Locate the cell with the specified text and output its [x, y] center coordinate. 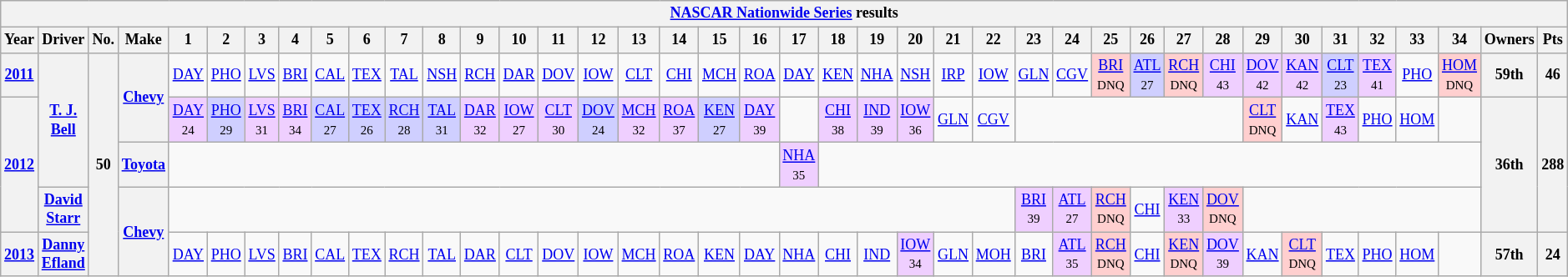
PHO29 [225, 120]
12 [599, 40]
30 [1302, 40]
CLT30 [559, 120]
DOV39 [1223, 254]
19 [877, 40]
9 [481, 40]
59th [1510, 75]
MCH32 [639, 120]
NHA35 [799, 164]
25 [1110, 40]
33 [1418, 40]
2011 [20, 75]
NASCAR Nationwide Series results [785, 13]
TEX41 [1378, 75]
36th [1510, 165]
17 [799, 40]
BRI39 [1034, 209]
ATL35 [1072, 254]
23 [1034, 40]
DAY39 [760, 120]
26 [1147, 40]
29 [1262, 40]
Toyota [144, 164]
3 [262, 40]
28 [1223, 40]
LVS31 [262, 120]
CHI43 [1223, 75]
7 [404, 40]
DOV24 [599, 120]
1 [188, 40]
KEN27 [720, 120]
34 [1459, 40]
2 [225, 40]
IND39 [877, 120]
20 [915, 40]
IOW34 [915, 254]
T. J. Bell [63, 120]
RCH28 [404, 120]
5 [331, 40]
MOH [994, 254]
Make [144, 40]
HOMDNQ [1459, 75]
8 [443, 40]
31 [1341, 40]
13 [639, 40]
10 [519, 40]
No. [104, 40]
18 [838, 40]
CHI38 [838, 120]
288 [1553, 165]
KAN42 [1302, 75]
CAL27 [331, 120]
IND [877, 254]
KEN33 [1184, 209]
ROA37 [680, 120]
6 [367, 40]
Driver [63, 40]
50 [104, 164]
Year [20, 40]
16 [760, 40]
DAY24 [188, 120]
2013 [20, 254]
DOVDNQ [1223, 209]
22 [994, 40]
57th [1510, 254]
TEX26 [367, 120]
21 [953, 40]
11 [559, 40]
2012 [20, 165]
IOW36 [915, 120]
TEX43 [1341, 120]
CLT23 [1341, 75]
Danny Efland [63, 254]
14 [680, 40]
KENDNQ [1184, 254]
IOW27 [519, 120]
BRI34 [296, 120]
DOV42 [1262, 75]
46 [1553, 75]
4 [296, 40]
Pts [1553, 40]
IRP [953, 75]
15 [720, 40]
27 [1184, 40]
BRIDNQ [1110, 75]
32 [1378, 40]
DAR32 [481, 120]
Owners [1510, 40]
David Starr [63, 209]
TAL31 [443, 120]
